Output the (x, y) coordinate of the center of the cell containing the given text.  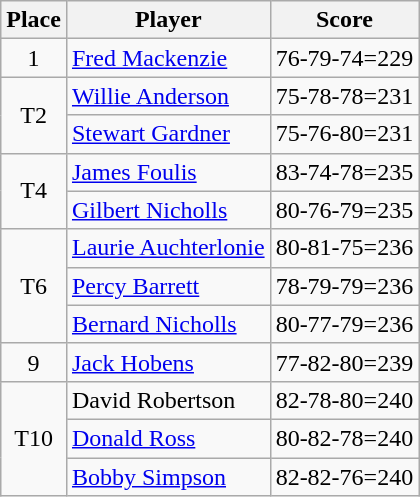
77-82-80=239 (344, 362)
Percy Barrett (168, 286)
75-76-80=231 (344, 134)
Willie Anderson (168, 96)
T6 (34, 286)
David Robertson (168, 400)
Stewart Gardner (168, 134)
Gilbert Nicholls (168, 210)
Laurie Auchterlonie (168, 248)
James Foulis (168, 172)
Donald Ross (168, 438)
T4 (34, 191)
76-79-74=229 (344, 58)
Score (344, 20)
Bernard Nicholls (168, 324)
80-82-78=240 (344, 438)
75-78-78=231 (344, 96)
80-77-79=236 (344, 324)
T2 (34, 115)
1 (34, 58)
Jack Hobens (168, 362)
T10 (34, 438)
Place (34, 20)
Player (168, 20)
Fred Mackenzie (168, 58)
9 (34, 362)
Bobby Simpson (168, 477)
82-82-76=240 (344, 477)
80-76-79=235 (344, 210)
78-79-79=236 (344, 286)
82-78-80=240 (344, 400)
83-74-78=235 (344, 172)
80-81-75=236 (344, 248)
